Detect which cell encompasses the target text, then output its [X, Y] center coordinate. 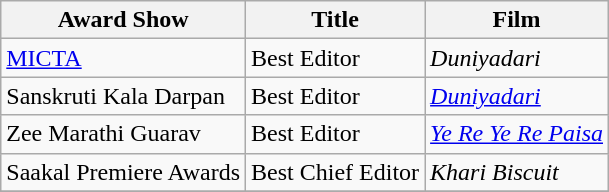
Best Chief Editor [336, 172]
Saakal Premiere Awards [124, 172]
Khari Biscuit [517, 172]
Zee Marathi Guarav [124, 134]
MICTA [124, 58]
Film [517, 20]
Title [336, 20]
Award Show [124, 20]
Sanskruti Kala Darpan [124, 96]
Ye Re Ye Re Paisa [517, 134]
